Output the [x, y] coordinate of the center of the cell containing the given text.  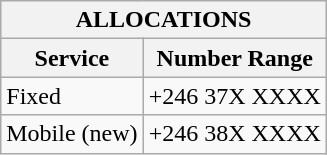
ALLOCATIONS [164, 20]
Fixed [72, 96]
+246 38X XXXX [234, 134]
Service [72, 58]
Number Range [234, 58]
+246 37X XXXX [234, 96]
Mobile (new) [72, 134]
